From the cell containing the given text, extract its center point as [X, Y] coordinate. 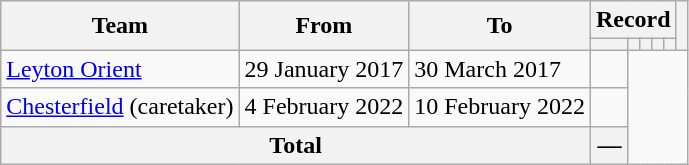
Chesterfield (caretaker) [120, 107]
30 March 2017 [500, 69]
Total [296, 145]
10 February 2022 [500, 107]
4 February 2022 [324, 107]
— [609, 145]
To [500, 26]
Record [633, 20]
Team [120, 26]
Leyton Orient [120, 69]
From [324, 26]
29 January 2017 [324, 69]
